Extract the (X, Y) coordinate from the center of the cell holding the provided text.  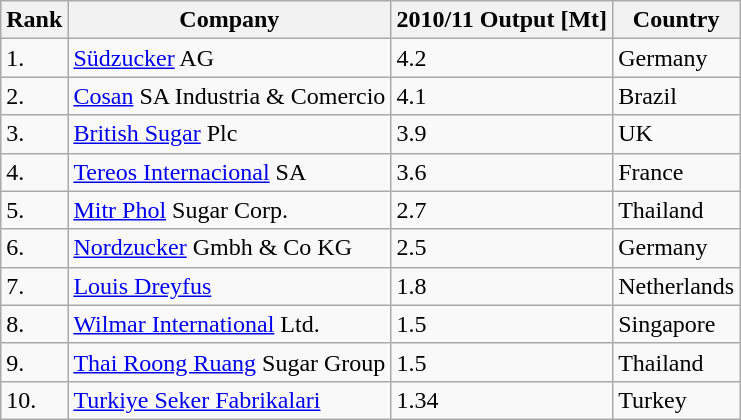
Netherlands (676, 286)
4.1 (502, 96)
France (676, 172)
6. (34, 248)
3.6 (502, 172)
2.7 (502, 210)
Singapore (676, 324)
9. (34, 362)
4. (34, 172)
2010/11 Output [Mt] (502, 20)
Turkey (676, 400)
Wilmar International Ltd. (230, 324)
2. (34, 96)
5. (34, 210)
Mitr Phol Sugar Corp. (230, 210)
1.34 (502, 400)
Südzucker AG (230, 58)
Country (676, 20)
Company (230, 20)
Turkiye Seker Fabrikalari (230, 400)
Cosan SA Industria & Comercio (230, 96)
7. (34, 286)
British Sugar Plc (230, 134)
2.5 (502, 248)
Rank (34, 20)
Nordzucker Gmbh & Co KG (230, 248)
Louis Dreyfus (230, 286)
8. (34, 324)
3.9 (502, 134)
UK (676, 134)
10. (34, 400)
Brazil (676, 96)
1.8 (502, 286)
3. (34, 134)
1. (34, 58)
Tereos Internacional SA (230, 172)
Thai Roong Ruang Sugar Group (230, 362)
4.2 (502, 58)
